Pinpoint the cell where the given text exists, returning its (x, y) midpoint coordinate. 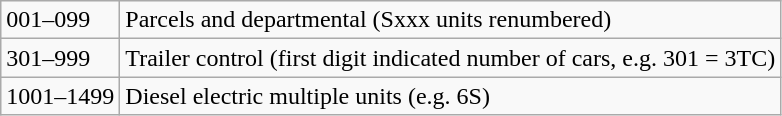
Trailer control (first digit indicated number of cars, e.g. 301 = 3TC) (450, 58)
001–099 (60, 20)
301–999 (60, 58)
1001–1499 (60, 96)
Parcels and departmental (Sxxx units renumbered) (450, 20)
Diesel electric multiple units (e.g. 6S) (450, 96)
